Return (X, Y) of the center of cell containing provided text 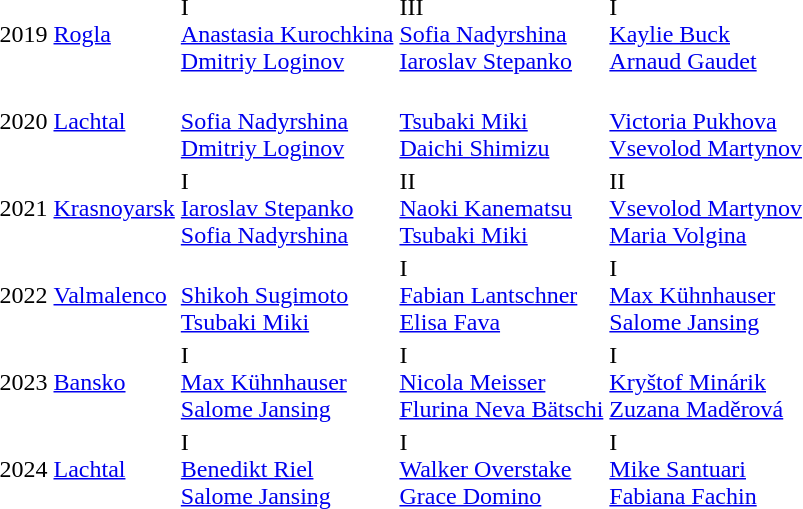
Sofia NadyrshinaDmitriy Loginov (287, 121)
IFabian LantschnerElisa Fava (502, 295)
Valmalenco (114, 295)
IMax KühnhauserSalome Jansing (287, 382)
Bansko (114, 382)
Shikoh SugimotoTsubaki Miki (287, 295)
IINaoki KanematsuTsubaki Miki (502, 208)
Lachtal (114, 121)
Krasnoyarsk (114, 208)
INicola MeisserFlurina Neva Bätschi (502, 382)
Tsubaki MikiDaichi Shimizu (502, 121)
IIaroslav StepankoSofia Nadyrshina (287, 208)
